Provide the [X, Y] coordinate of the cell's center where the given text is located.  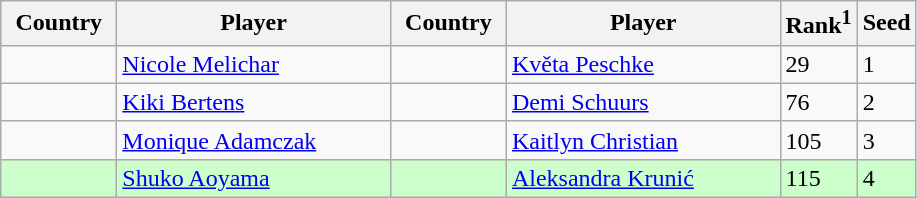
Květa Peschke [643, 64]
29 [818, 64]
Aleksandra Krunić [643, 178]
76 [818, 102]
105 [818, 140]
Nicole Melichar [254, 64]
115 [818, 178]
Kaitlyn Christian [643, 140]
4 [886, 178]
2 [886, 102]
Shuko Aoyama [254, 178]
Kiki Bertens [254, 102]
Seed [886, 24]
3 [886, 140]
Rank1 [818, 24]
1 [886, 64]
Demi Schuurs [643, 102]
Monique Adamczak [254, 140]
